Locate the cell with the specified text and output its [x, y] center coordinate. 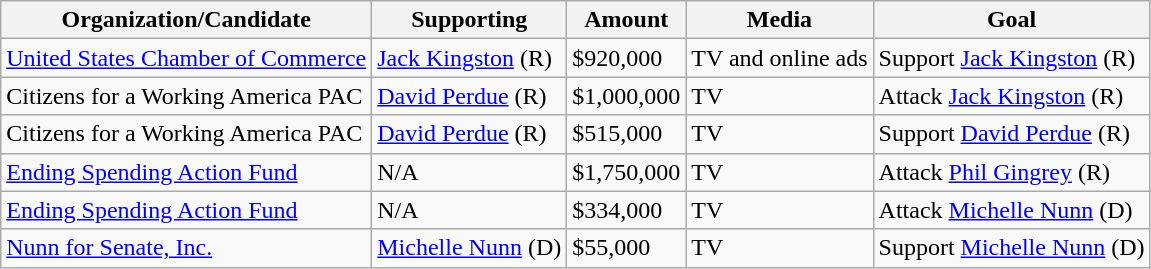
Support David Perdue (R) [1012, 134]
Goal [1012, 20]
$920,000 [626, 58]
Amount [626, 20]
Support Jack Kingston (R) [1012, 58]
$1,750,000 [626, 172]
TV and online ads [780, 58]
Jack Kingston (R) [470, 58]
Support Michelle Nunn (D) [1012, 248]
$55,000 [626, 248]
$1,000,000 [626, 96]
Attack Phil Gingrey (R) [1012, 172]
Attack Michelle Nunn (D) [1012, 210]
$515,000 [626, 134]
Organization/Candidate [186, 20]
Supporting [470, 20]
Attack Jack Kingston (R) [1012, 96]
Media [780, 20]
$334,000 [626, 210]
Nunn for Senate, Inc. [186, 248]
United States Chamber of Commerce [186, 58]
Michelle Nunn (D) [470, 248]
